Locate the cell with the specified text and output its (x, y) center coordinate. 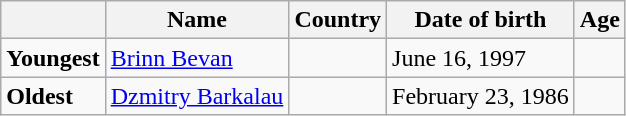
February 23, 1986 (481, 96)
Youngest (53, 58)
Dzmitry Barkalau (197, 96)
Brinn Bevan (197, 58)
Name (197, 20)
Date of birth (481, 20)
Oldest (53, 96)
June 16, 1997 (481, 58)
Age (600, 20)
Country (338, 20)
